Output the [x, y] coordinate of the center of the cell containing the given text.  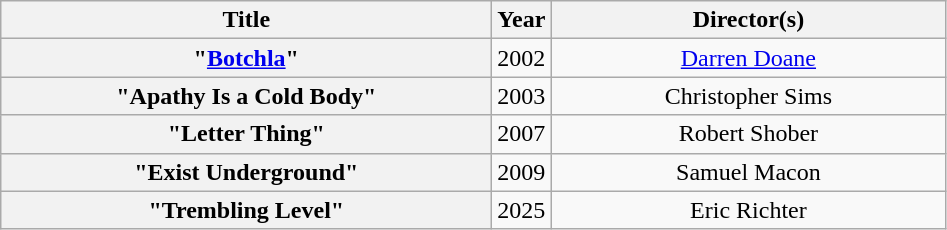
Christopher Sims [748, 96]
Darren Doane [748, 58]
2002 [522, 58]
"Botchla" [246, 58]
"Apathy Is a Cold Body" [246, 96]
2007 [522, 134]
"Letter Thing" [246, 134]
Robert Shober [748, 134]
Director(s) [748, 20]
Title [246, 20]
Samuel Macon [748, 172]
Year [522, 20]
2003 [522, 96]
"Exist Underground" [246, 172]
Eric Richter [748, 210]
2025 [522, 210]
"Trembling Level" [246, 210]
2009 [522, 172]
